Extract the [x, y] coordinate from the center of the cell holding the provided text.  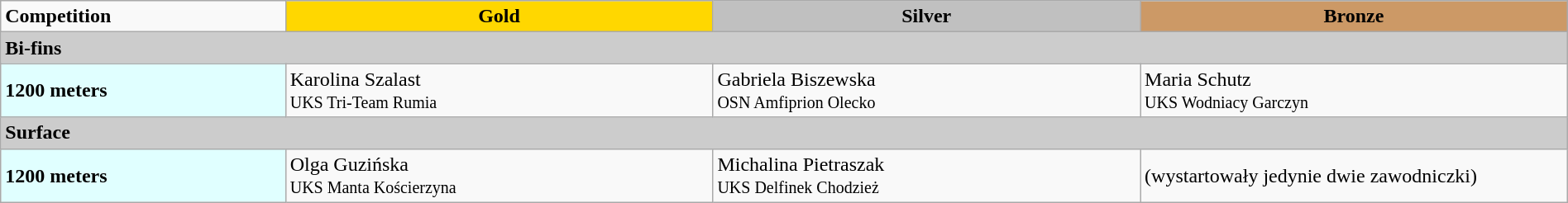
Gold [500, 17]
Olga GuzińskaUKS Manta Kościerzyna [500, 175]
Gabriela BiszewskaOSN Amfiprion Olecko [926, 91]
Silver [926, 17]
Surface [784, 133]
Karolina SzalastUKS Tri-Team Rumia [500, 91]
Competition [143, 17]
Michalina PietraszakUKS Delfinek Chodzież [926, 175]
Bi-fins [784, 48]
Maria SchutzUKS Wodniacy Garczyn [1355, 91]
Bronze [1355, 17]
(wystartowały jedynie dwie zawodniczki) [1355, 175]
